Detect which cell encompasses the target text, then output its (x, y) center coordinate. 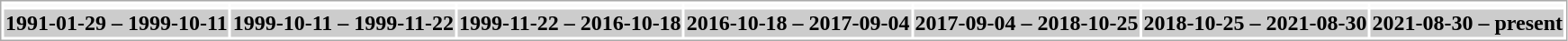
1999-10-11 – 1999-11-22 (343, 23)
1991-01-29 – 1999-10-11 (116, 23)
1999-11-22 – 2016-10-18 (570, 23)
2021-08-30 – present (1467, 23)
2018-10-25 – 2021-08-30 (1255, 23)
2017-09-04 – 2018-10-25 (1026, 23)
2016-10-18 – 2017-09-04 (798, 23)
